Detect which cell encompasses the target text, then output its [X, Y] center coordinate. 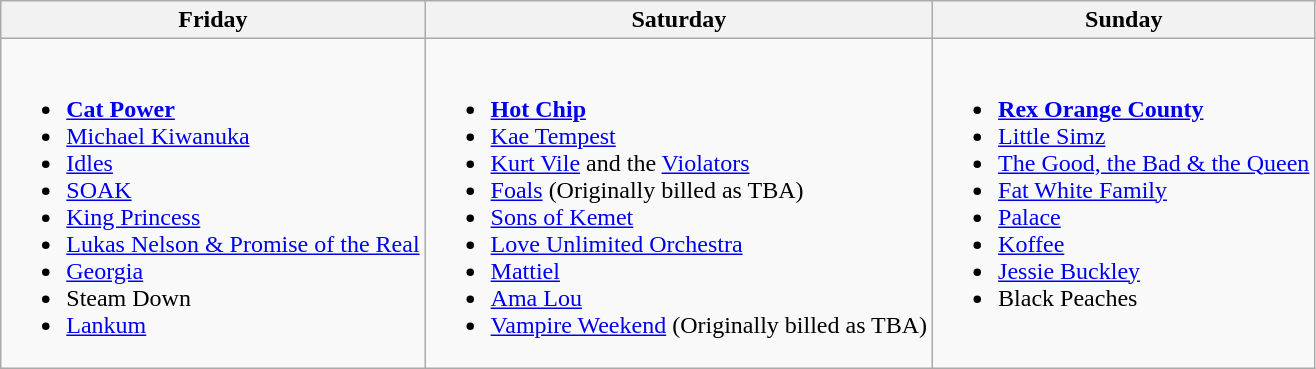
Cat PowerMichael KiwanukaIdlesSOAKKing PrincessLukas Nelson & Promise of the RealGeorgiaSteam DownLankum [213, 204]
Saturday [678, 20]
Sunday [1124, 20]
Rex Orange CountyLittle SimzThe Good, the Bad & the QueenFat White FamilyPalaceKoffeeJessie BuckleyBlack Peaches [1124, 204]
Friday [213, 20]
